Detect which cell encompasses the target text, then output its [x, y] center coordinate. 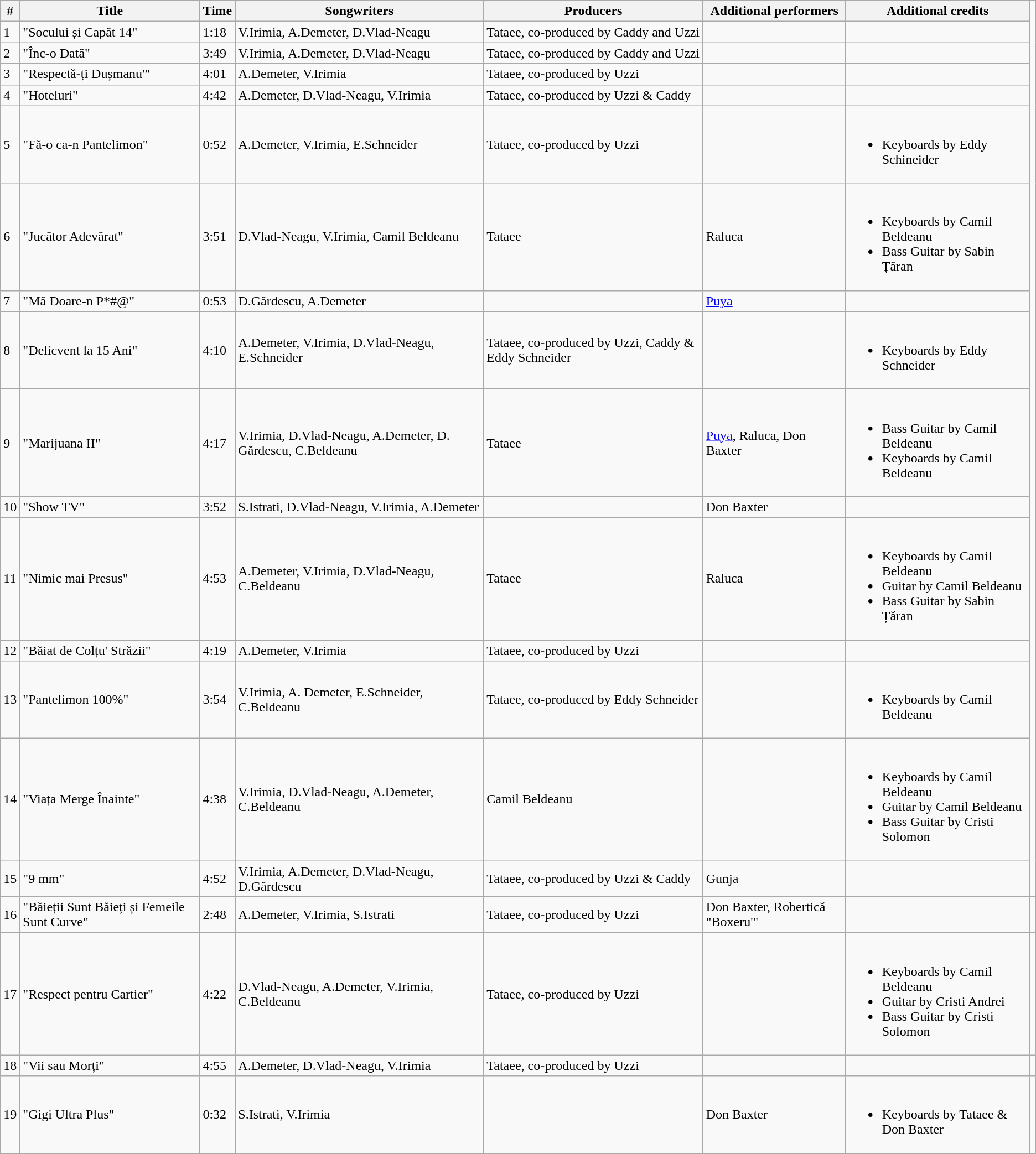
0:52 [217, 144]
"Mă Doare-n P*#@" [110, 301]
D.Vlad-Neagu, V.Irimia, Camil Beldeanu [360, 237]
0:32 [217, 1115]
Keyboards by Camil BeldeanuGuitar by Camil BeldeanuBass Guitar by Cristi Solomon [937, 800]
Tataee, co-produced by Uzzi, Caddy & Eddy Schneider [593, 350]
"Vii sau Morți" [110, 1065]
# [10, 11]
Keyboards by Eddy Schineider [937, 144]
"9 mm" [110, 879]
"Show TV" [110, 507]
1:18 [217, 32]
"Pantelimon 100%" [110, 700]
A.Demeter, V.Irimia, S.Istrati [360, 915]
14 [10, 800]
2:48 [217, 915]
"Marijuana II" [110, 443]
S.Istrati, V.Irimia [360, 1115]
7 [10, 301]
3:54 [217, 700]
"Hoteluri" [110, 95]
"Delicvent la 15 Ani" [110, 350]
3:51 [217, 237]
Don Baxter, Robertică "Boxeru'" [774, 915]
4:42 [217, 95]
4:01 [217, 74]
V.Irimia, D.Vlad-Neagu, A.Demeter, D. Gărdescu, C.Beldeanu [360, 443]
Songwriters [360, 11]
5 [10, 144]
15 [10, 879]
4:55 [217, 1065]
"Socului și Capăt 14" [110, 32]
0:53 [217, 301]
Gunja [774, 879]
Additional credits [937, 11]
6 [10, 237]
3:52 [217, 507]
"Respect pentru Cartier" [110, 994]
Keyboards by Camil BeldeanuGuitar by Cristi AndreiBass Guitar by Cristi Solomon [937, 994]
Additional performers [774, 11]
D.Vlad-Neagu, A.Demeter, V.Irimia, C.Beldeanu [360, 994]
Puya [774, 301]
V.Irimia, A. Demeter, E.Schneider, C.Beldeanu [360, 700]
"Jucător Adevărat" [110, 237]
4:38 [217, 800]
4:17 [217, 443]
D.Gărdescu, A.Demeter [360, 301]
A.Demeter, V.Irimia, E.Schneider [360, 144]
Keyboards by Eddy Schneider [937, 350]
4:10 [217, 350]
17 [10, 994]
16 [10, 915]
Bass Guitar by Camil BeldeanuKeyboards by Camil Beldeanu [937, 443]
4 [10, 95]
3 [10, 74]
4:22 [217, 994]
10 [10, 507]
19 [10, 1115]
"Băieții Sunt Băieți și Femeile Sunt Curve" [110, 915]
Keyboards by Camil BeldeanuBass Guitar by Sabin Țăran [937, 237]
Keyboards by Tataee & Don Baxter [937, 1115]
"Gigi Ultra Plus" [110, 1115]
Puya, Raluca, Don Baxter [774, 443]
"Înc-o Dată" [110, 53]
Tataee, co-produced by Eddy Schneider [593, 700]
Time [217, 11]
A.Demeter, V.Irimia, D.Vlad-Neagu, C.Beldeanu [360, 579]
2 [10, 53]
Keyboards by Camil Beldeanu [937, 700]
"Viața Merge Înainte" [110, 800]
Title [110, 11]
Producers [593, 11]
8 [10, 350]
4:52 [217, 879]
"Băiat de Colțu' Străzii" [110, 650]
3:49 [217, 53]
V.Irimia, A.Demeter, D.Vlad-Neagu, D.Gărdescu [360, 879]
Camil Beldeanu [593, 800]
1 [10, 32]
Keyboards by Camil BeldeanuGuitar by Camil BeldeanuBass Guitar by Sabin Țăran [937, 579]
12 [10, 650]
"Fă-o ca-n Pantelimon" [110, 144]
4:19 [217, 650]
4:53 [217, 579]
9 [10, 443]
A.Demeter, V.Irimia, D.Vlad-Neagu, E.Schneider [360, 350]
11 [10, 579]
"Nimic mai Presus" [110, 579]
"Respectă-ți Dușmanu'" [110, 74]
18 [10, 1065]
S.Istrati, D.Vlad-Neagu, V.Irimia, A.Demeter [360, 507]
13 [10, 700]
V.Irimia, D.Vlad-Neagu, A.Demeter, C.Beldeanu [360, 800]
